Identify which cell holds the provided text, then report its [X, Y] central coordinate. 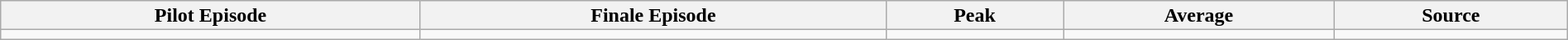
Peak [974, 15]
Pilot Episode [211, 15]
Average [1199, 15]
Source [1451, 15]
Finale Episode [653, 15]
